Detect which cell encompasses the target text, then output its (x, y) center coordinate. 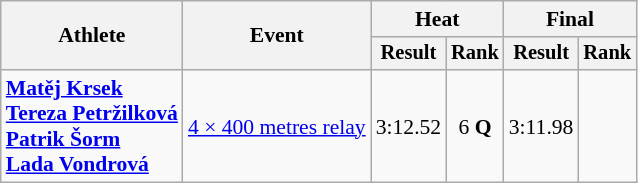
3:12.52 (408, 126)
Matěj KrsekTereza PetržilkováPatrik ŠormLada Vondrová (92, 126)
Final (570, 19)
Athlete (92, 36)
4 × 400 metres relay (277, 126)
3:11.98 (542, 126)
Event (277, 36)
6 Q (475, 126)
Heat (438, 19)
